Capture the cell that displays the provided text and extract its [x, y] central coordinate. 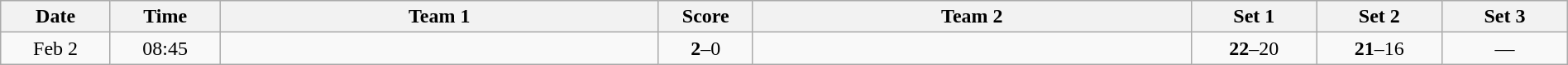
Set 1 [1255, 17]
21–16 [1379, 48]
Time [165, 17]
Date [56, 17]
Set 3 [1505, 17]
2–0 [705, 48]
22–20 [1255, 48]
— [1505, 48]
Team 1 [439, 17]
08:45 [165, 48]
Team 2 [972, 17]
Set 2 [1379, 17]
Score [705, 17]
Feb 2 [56, 48]
